Return [x, y] of the center of cell containing provided text 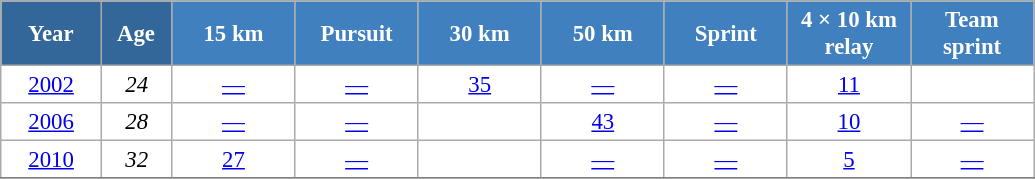
10 [848, 122]
27 [234, 160]
Pursuit [356, 34]
24 [136, 85]
2002 [52, 85]
2010 [52, 160]
30 km [480, 34]
28 [136, 122]
43 [602, 122]
35 [480, 85]
11 [848, 85]
15 km [234, 34]
Age [136, 34]
Sprint [726, 34]
4 × 10 km relay [848, 34]
50 km [602, 34]
32 [136, 160]
2006 [52, 122]
5 [848, 160]
Year [52, 34]
Team sprint [972, 34]
